From the cell containing the given text, extract its center point as [x, y] coordinate. 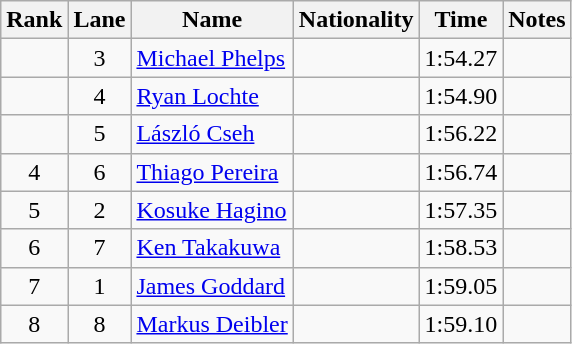
1 [100, 286]
Kosuke Hagino [212, 210]
James Goddard [212, 286]
Lane [100, 20]
1:54.90 [461, 96]
1:59.05 [461, 286]
Rank [34, 20]
1:57.35 [461, 210]
Thiago Pereira [212, 172]
Markus Deibler [212, 324]
1:58.53 [461, 248]
1:56.74 [461, 172]
2 [100, 210]
Ryan Lochte [212, 96]
Nationality [356, 20]
Michael Phelps [212, 58]
1:59.10 [461, 324]
Ken Takakuwa [212, 248]
Name [212, 20]
Notes [537, 20]
1:56.22 [461, 134]
3 [100, 58]
László Cseh [212, 134]
1:54.27 [461, 58]
Time [461, 20]
